Scan for the cell matching the given text and deliver its [x, y] coordinate at center. 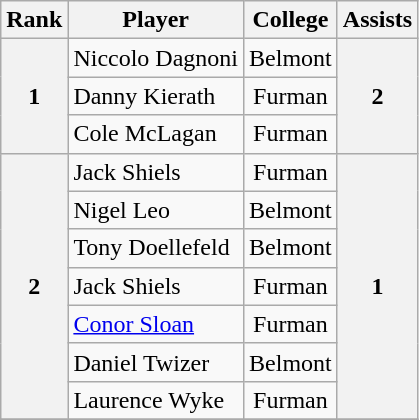
Laurence Wyke [156, 400]
Cole McLagan [156, 134]
Tony Doellefeld [156, 248]
Danny Kierath [156, 96]
Rank [34, 20]
Niccolo Dagnoni [156, 58]
College [291, 20]
Daniel Twizer [156, 362]
Player [156, 20]
Assists [377, 20]
Conor Sloan [156, 324]
Nigel Leo [156, 210]
